Return (x, y) of the center of cell containing provided text 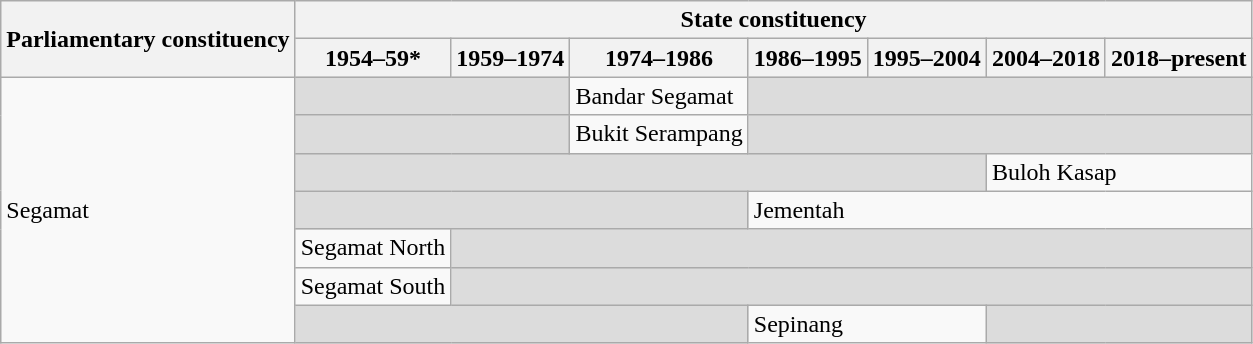
State constituency (774, 20)
Segamat South (373, 286)
Bandar Segamat (659, 96)
1986–1995 (808, 58)
1995–2004 (926, 58)
Bukit Serampang (659, 134)
Buloh Kasap (1119, 172)
1954–59* (373, 58)
Sepinang (867, 324)
2018–present (1178, 58)
Segamat (148, 210)
1959–1974 (510, 58)
Parliamentary constituency (148, 39)
Segamat North (373, 248)
1974–1986 (659, 58)
Jementah (1000, 210)
2004–2018 (1046, 58)
